Detect which cell encompasses the target text, then output its [X, Y] center coordinate. 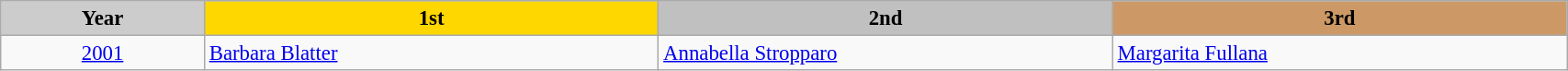
Year [103, 18]
3rd [1339, 18]
2001 [103, 53]
2nd [886, 18]
Margarita Fullana [1339, 53]
Barbara Blatter [431, 53]
Annabella Stropparo [886, 53]
1st [431, 18]
